Identify which cell holds the provided text, then report its (x, y) central coordinate. 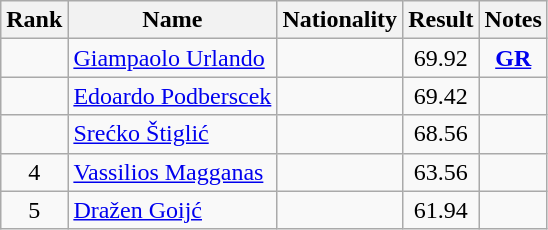
GR (513, 58)
Dražen Goijć (172, 210)
Edoardo Podberscek (172, 96)
63.56 (441, 172)
Srećko Štiglić (172, 134)
4 (34, 172)
Giampaolo Urlando (172, 58)
68.56 (441, 134)
61.94 (441, 210)
Nationality (340, 20)
Notes (513, 20)
5 (34, 210)
69.42 (441, 96)
Vassilios Magganas (172, 172)
Name (172, 20)
Result (441, 20)
Rank (34, 20)
69.92 (441, 58)
